Return the (x, y) coordinate for the center point of the cell that contains the specified text.  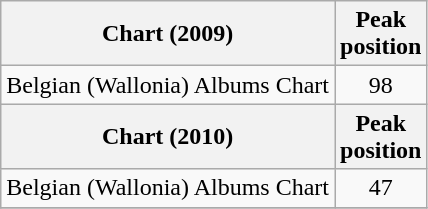
47 (380, 188)
Chart (2009) (168, 34)
98 (380, 85)
Chart (2010) (168, 136)
